Output the (x, y) coordinate of the center of the cell containing the given text.  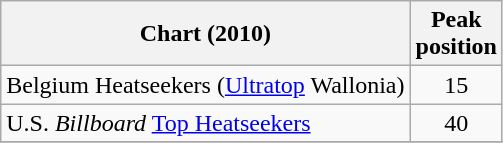
40 (456, 123)
Peakposition (456, 34)
15 (456, 85)
U.S. Billboard Top Heatseekers (206, 123)
Belgium Heatseekers (Ultratop Wallonia) (206, 85)
Chart (2010) (206, 34)
